Identify which cell holds the provided text, then report its [x, y] central coordinate. 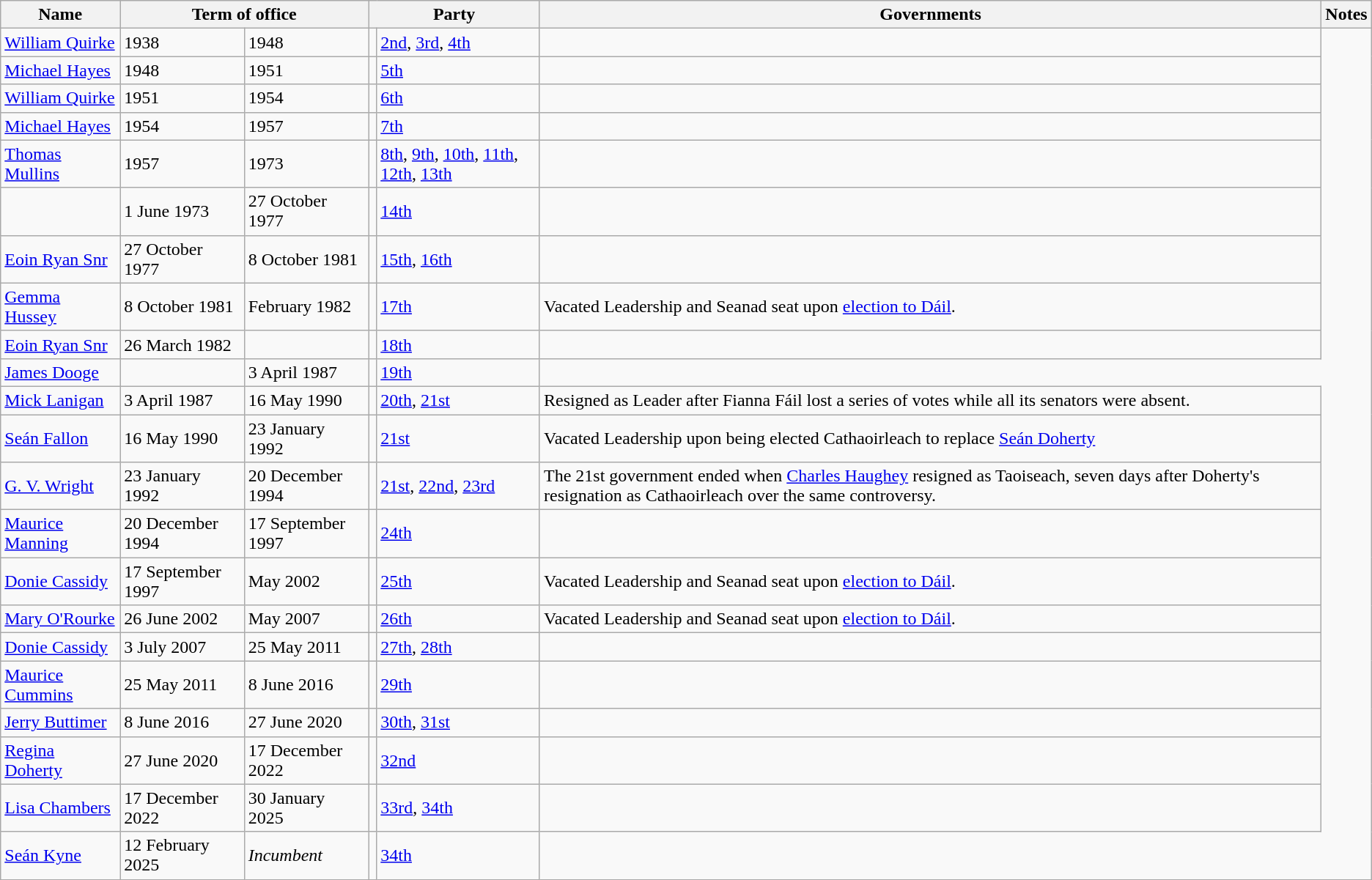
Name [60, 15]
Maurice Cummins [60, 684]
3 July 2007 [182, 647]
20th, 21st [459, 400]
2nd, 3rd, 4th [459, 42]
12 February 2025 [182, 856]
1973 [306, 164]
Resigned as Leader after Fianna Fáil lost a series of votes while all its senators were absent. [930, 400]
G. V. Wright [60, 487]
Seán Fallon [60, 438]
Mick Lanigan [60, 400]
James Dooge [60, 372]
7th [459, 126]
Lisa Chambers [60, 807]
27th, 28th [459, 647]
February 1982 [306, 306]
5th [459, 70]
21st, 22nd, 23rd [459, 487]
26 June 2002 [182, 619]
24th [459, 533]
Regina Doherty [60, 761]
Incumbent [306, 856]
1938 [182, 42]
15th, 16th [459, 259]
Term of office [245, 15]
Mary O'Rourke [60, 619]
32nd [459, 761]
Governments [930, 15]
Party [454, 15]
19th [459, 372]
Maurice Manning [60, 533]
30th, 31st [459, 722]
17th [459, 306]
34th [459, 856]
6th [459, 98]
Seán Kyne [60, 856]
Thomas Mullins [60, 164]
Gemma Hussey [60, 306]
26th [459, 619]
May 2002 [306, 582]
21st [459, 438]
29th [459, 684]
14th [459, 211]
25th [459, 582]
Vacated Leadership upon being elected Cathaoirleach to replace Seán Doherty [930, 438]
Notes [1346, 15]
30 January 2025 [306, 807]
26 March 1982 [182, 344]
18th [459, 344]
1 June 1973 [182, 211]
8th, 9th, 10th, 11th, 12th, 13th [459, 164]
Jerry Buttimer [60, 722]
May 2007 [306, 619]
33rd, 34th [459, 807]
